Provide the [X, Y] coordinate of the cell's center where the given text is located.  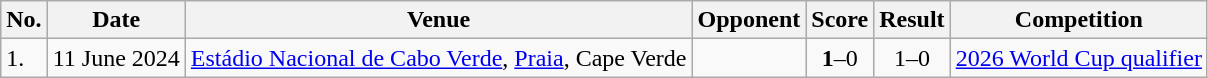
1. [24, 58]
Venue [438, 20]
Score [840, 20]
No. [24, 20]
2026 World Cup qualifier [1078, 58]
11 June 2024 [116, 58]
Competition [1078, 20]
Result [912, 20]
Date [116, 20]
Opponent [749, 20]
Estádio Nacional de Cabo Verde, Praia, Cape Verde [438, 58]
